Provide the [x, y] coordinate of the cell's center where the given text is located.  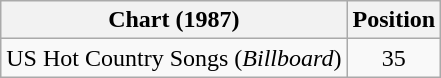
Chart (1987) [174, 20]
35 [394, 58]
Position [394, 20]
US Hot Country Songs (Billboard) [174, 58]
